Capture the cell that displays the provided text and extract its (X, Y) central coordinate. 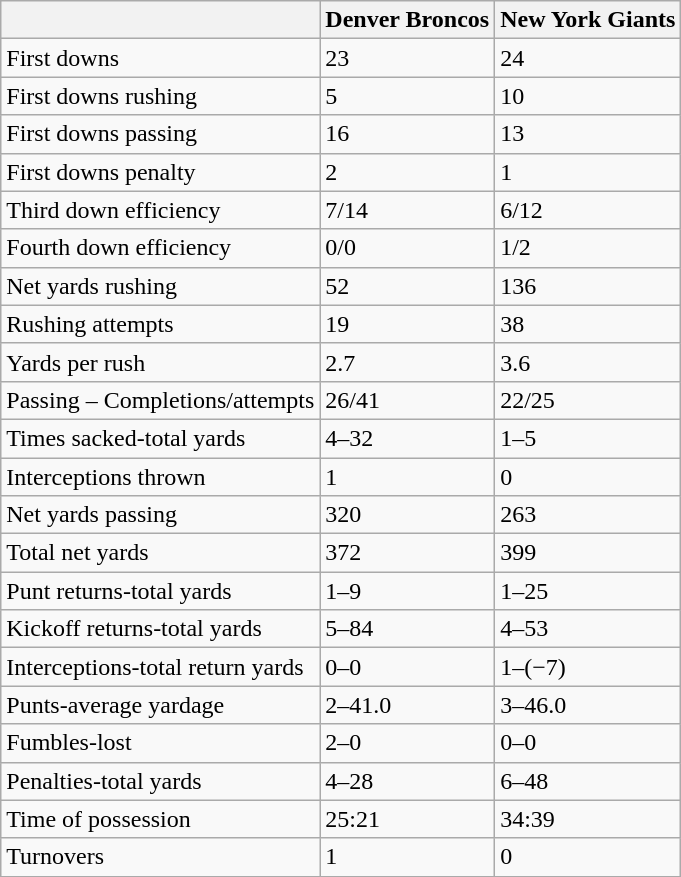
2 (408, 172)
372 (408, 553)
13 (588, 134)
1–5 (588, 438)
1/2 (588, 248)
25:21 (408, 819)
Total net yards (160, 553)
5 (408, 96)
19 (408, 324)
263 (588, 515)
22/25 (588, 400)
26/41 (408, 400)
Punts-average yardage (160, 705)
Fourth down efficiency (160, 248)
Interceptions-total return yards (160, 667)
Net yards rushing (160, 286)
6–48 (588, 781)
4–32 (408, 438)
2–0 (408, 743)
First downs penalty (160, 172)
5–84 (408, 629)
Denver Broncos (408, 20)
Time of possession (160, 819)
16 (408, 134)
3–46.0 (588, 705)
4–53 (588, 629)
Penalties-total yards (160, 781)
Interceptions thrown (160, 477)
1–25 (588, 591)
3.6 (588, 362)
320 (408, 515)
136 (588, 286)
First downs rushing (160, 96)
Net yards passing (160, 515)
52 (408, 286)
Fumbles-lost (160, 743)
1–9 (408, 591)
2–41.0 (408, 705)
First downs passing (160, 134)
Third down efficiency (160, 210)
Punt returns-total yards (160, 591)
1–(−7) (588, 667)
Times sacked-total yards (160, 438)
2.7 (408, 362)
Rushing attempts (160, 324)
Yards per rush (160, 362)
First downs (160, 58)
399 (588, 553)
New York Giants (588, 20)
0/0 (408, 248)
Passing – Completions/attempts (160, 400)
34:39 (588, 819)
Kickoff returns-total yards (160, 629)
6/12 (588, 210)
Turnovers (160, 857)
23 (408, 58)
4–28 (408, 781)
10 (588, 96)
38 (588, 324)
24 (588, 58)
7/14 (408, 210)
